From the cell containing the given text, extract its center point as [X, Y] coordinate. 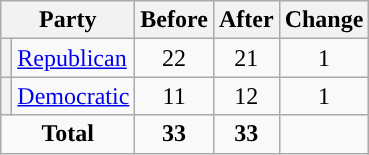
Total [68, 134]
22 [174, 58]
21 [246, 58]
After [246, 20]
Before [174, 20]
Republican [74, 58]
Democratic [74, 96]
Change [324, 20]
12 [246, 96]
11 [174, 96]
Party [68, 20]
